From the cell containing the given text, extract its center point as [X, Y] coordinate. 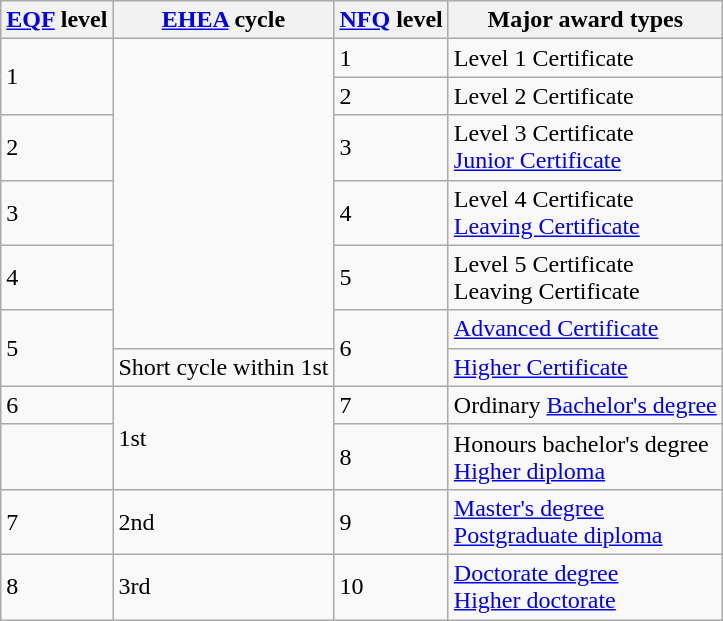
9 [391, 522]
Doctorate degreeHigher doctorate [585, 586]
Level 2 Certificate [585, 96]
Major award types [585, 20]
Advanced Certificate [585, 329]
1st [224, 438]
EQF level [57, 20]
Level 1 Certificate [585, 58]
Level 5 CertificateLeaving Certificate [585, 278]
2nd [224, 522]
Level 3 CertificateJunior Certificate [585, 148]
Level 4 CertificateLeaving Certificate [585, 212]
3rd [224, 586]
10 [391, 586]
NFQ level [391, 20]
Honours bachelor's degreeHigher diploma [585, 456]
Master's degreePostgraduate diploma [585, 522]
Short cycle within 1st [224, 367]
EHEA cycle [224, 20]
Ordinary Bachelor's degree [585, 405]
Higher Certificate [585, 367]
